Capture the cell that displays the provided text and extract its (x, y) central coordinate. 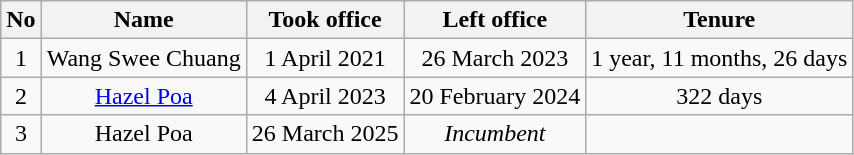
3 (21, 134)
322 days (720, 96)
2 (21, 96)
4 April 2023 (325, 96)
Tenure (720, 20)
Took office (325, 20)
20 February 2024 (495, 96)
Incumbent (495, 134)
1 year, 11 months, 26 days (720, 58)
1 (21, 58)
26 March 2025 (325, 134)
No (21, 20)
Name (144, 20)
26 March 2023 (495, 58)
1 April 2021 (325, 58)
Wang Swee Chuang (144, 58)
Left office (495, 20)
